Output the [x, y] coordinate of the center of the cell containing the given text.  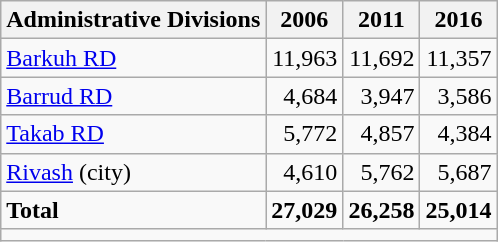
11,357 [458, 58]
Takab RD [134, 134]
4,610 [304, 172]
3,586 [458, 96]
5,687 [458, 172]
Barkuh RD [134, 58]
25,014 [458, 210]
4,857 [382, 134]
27,029 [304, 210]
Total [134, 210]
2011 [382, 20]
Rivash (city) [134, 172]
2006 [304, 20]
Barrud RD [134, 96]
5,762 [382, 172]
11,963 [304, 58]
11,692 [382, 58]
Administrative Divisions [134, 20]
26,258 [382, 210]
4,684 [304, 96]
3,947 [382, 96]
2016 [458, 20]
5,772 [304, 134]
4,384 [458, 134]
